Detect which cell encompasses the target text, then output its (X, Y) center coordinate. 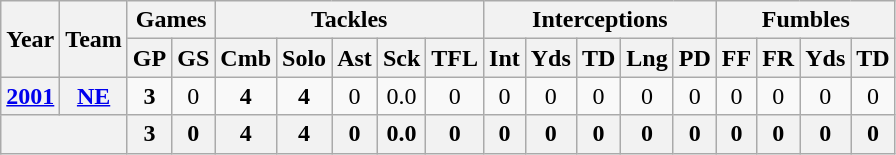
Ast (355, 58)
Interceptions (600, 20)
Int (505, 58)
Lng (647, 58)
Team (94, 39)
PD (694, 58)
GP (149, 58)
Tackles (350, 20)
Year (30, 39)
Cmb (246, 58)
Solo (304, 58)
FR (778, 58)
Fumbles (806, 20)
FF (736, 58)
Games (170, 20)
NE (94, 96)
GS (194, 58)
TFL (455, 58)
Sck (401, 58)
2001 (30, 96)
